Find where the given text appears and provide that cell's center as (X, Y) coordinate. 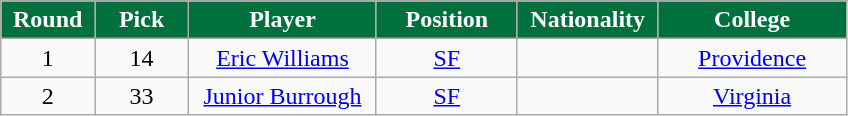
2 (48, 96)
Round (48, 20)
1 (48, 58)
Eric Williams (283, 58)
Nationality (588, 20)
Position (446, 20)
College (752, 20)
Pick (142, 20)
Player (283, 20)
Junior Burrough (283, 96)
Virginia (752, 96)
Providence (752, 58)
33 (142, 96)
14 (142, 58)
